Output the (x, y) coordinate of the center of the cell containing the given text.  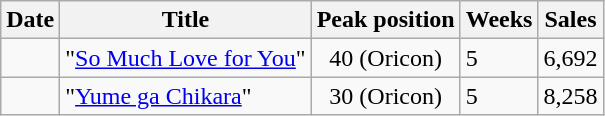
"So Much Love for You" (186, 58)
6,692 (570, 58)
Weeks (499, 20)
Date (30, 20)
8,258 (570, 96)
Title (186, 20)
30 (Oricon) (386, 96)
Peak position (386, 20)
Sales (570, 20)
"Yume ga Chikara" (186, 96)
40 (Oricon) (386, 58)
